For the text-containing cell, return its midpoint in [X, Y] coordinate format. 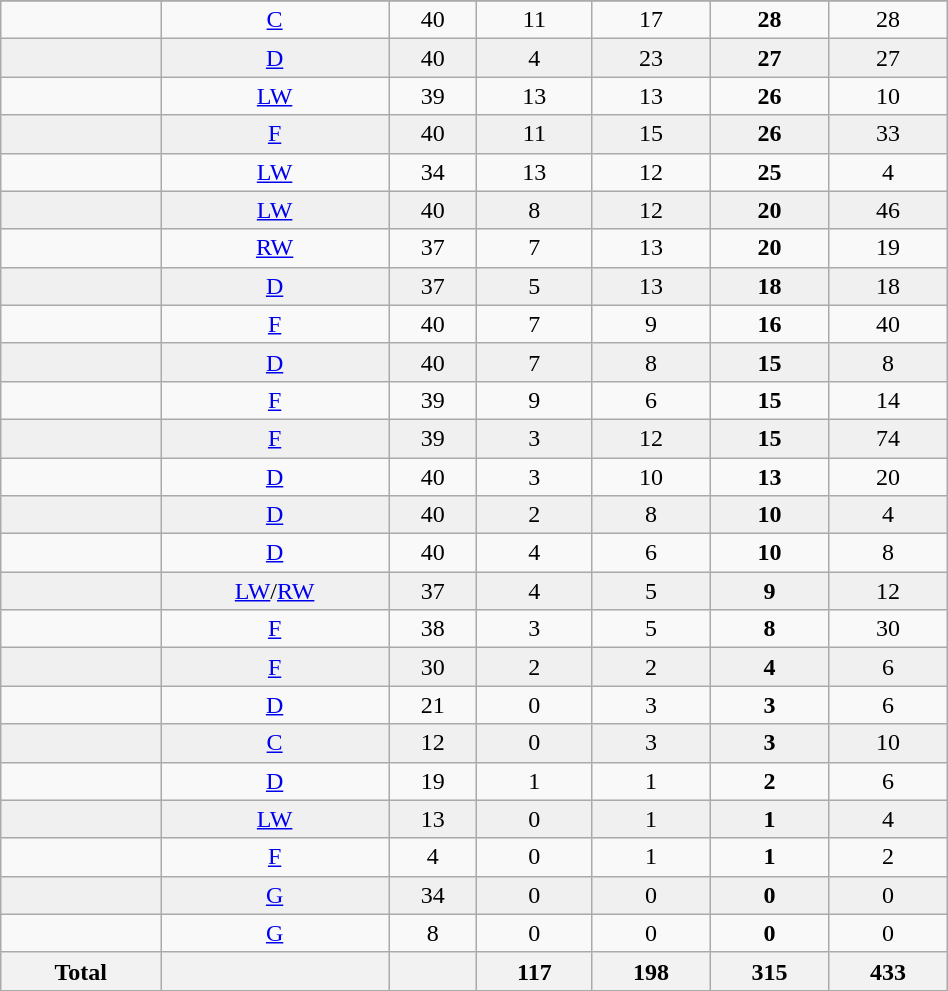
46 [888, 210]
74 [888, 438]
16 [769, 324]
Total [81, 971]
14 [888, 400]
RW [275, 248]
315 [769, 971]
198 [651, 971]
33 [888, 134]
17 [651, 20]
23 [651, 58]
433 [888, 971]
21 [433, 705]
25 [769, 172]
38 [433, 629]
117 [534, 971]
LW/RW [275, 591]
